For the text-containing cell, return its midpoint in (X, Y) coordinate format. 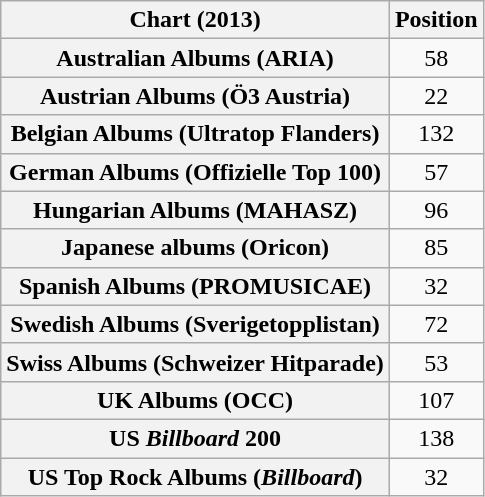
107 (436, 400)
85 (436, 248)
72 (436, 324)
US Billboard 200 (196, 438)
22 (436, 96)
53 (436, 362)
Spanish Albums (PROMUSICAE) (196, 286)
German Albums (Offizielle Top 100) (196, 172)
Belgian Albums (Ultratop Flanders) (196, 134)
Australian Albums (ARIA) (196, 58)
Swiss Albums (Schweizer Hitparade) (196, 362)
Position (436, 20)
US Top Rock Albums (Billboard) (196, 477)
UK Albums (OCC) (196, 400)
96 (436, 210)
Japanese albums (Oricon) (196, 248)
58 (436, 58)
Swedish Albums (Sverigetopplistan) (196, 324)
Hungarian Albums (MAHASZ) (196, 210)
Austrian Albums (Ö3 Austria) (196, 96)
138 (436, 438)
57 (436, 172)
Chart (2013) (196, 20)
132 (436, 134)
